Determine the [x, y] coordinate at the center of the cell enclosing the given text.  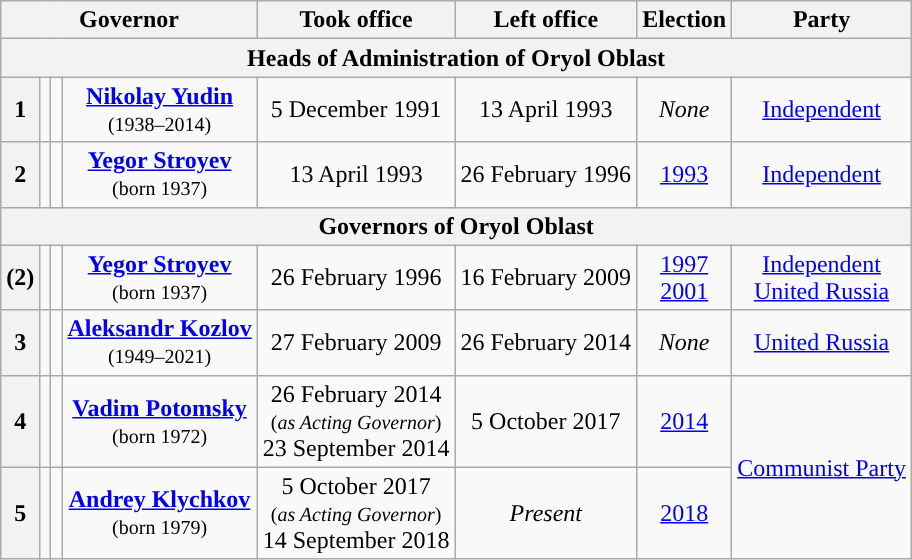
Communist Party [822, 467]
IndependentUnited Russia [822, 278]
Governor [129, 20]
5 December 1991 [356, 110]
Aleksandr Kozlov(1949–2021) [160, 342]
Left office [546, 20]
5 October 2017(as Acting Governor)14 September 2018 [356, 513]
3 [20, 342]
26 February 2014 (as Acting Governor)23 September 2014 [356, 421]
1993 [684, 174]
26 February 2014 [546, 342]
(2) [20, 278]
19972001 [684, 278]
Andrey Klychkov(born 1979) [160, 513]
Took office [356, 20]
Vadim Potomsky(born 1972) [160, 421]
Heads of Administration of Oryol Oblast [456, 58]
Party [822, 20]
5 [20, 513]
4 [20, 421]
2018 [684, 513]
1 [20, 110]
27 February 2009 [356, 342]
Governors of Oryol Oblast [456, 226]
Present [546, 513]
Nikolay Yudin(1938–2014) [160, 110]
Election [684, 20]
2 [20, 174]
United Russia [822, 342]
5 October 2017 [546, 421]
2014 [684, 421]
16 February 2009 [546, 278]
